Provide the (x, y) coordinate of the cell's center where the given text is located.  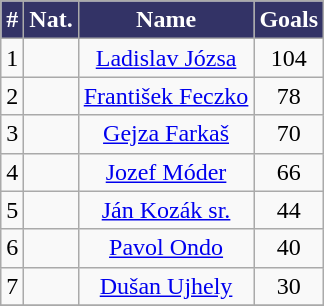
Jozef Móder (166, 172)
6 (12, 248)
7 (12, 286)
78 (289, 96)
40 (289, 248)
Nat. (51, 20)
1 (12, 58)
Ladislav Józsa (166, 58)
Goals (289, 20)
4 (12, 172)
František Feczko (166, 96)
104 (289, 58)
Dušan Ujhely (166, 286)
70 (289, 134)
Name (166, 20)
Gejza Farkaš (166, 134)
2 (12, 96)
3 (12, 134)
44 (289, 210)
Pavol Ondo (166, 248)
Ján Kozák sr. (166, 210)
30 (289, 286)
5 (12, 210)
66 (289, 172)
# (12, 20)
